Detect which cell encompasses the target text, then output its [x, y] center coordinate. 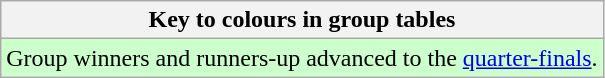
Key to colours in group tables [302, 20]
Group winners and runners-up advanced to the quarter-finals. [302, 58]
